Identify which cell holds the provided text, then report its (x, y) central coordinate. 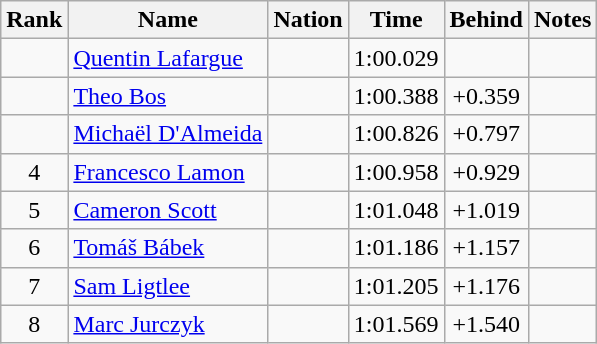
Rank (34, 20)
1:00.826 (396, 134)
+1.157 (486, 248)
5 (34, 210)
+1.019 (486, 210)
Marc Jurczyk (168, 324)
+0.359 (486, 96)
+1.176 (486, 286)
Time (396, 20)
1:00.029 (396, 58)
Quentin Lafargue (168, 58)
Nation (308, 20)
1:00.388 (396, 96)
Michaël D'Almeida (168, 134)
Cameron Scott (168, 210)
7 (34, 286)
Theo Bos (168, 96)
+1.540 (486, 324)
Francesco Lamon (168, 172)
1:01.048 (396, 210)
Name (168, 20)
Sam Ligtlee (168, 286)
+0.797 (486, 134)
8 (34, 324)
Notes (562, 20)
Tomáš Bábek (168, 248)
1:00.958 (396, 172)
4 (34, 172)
1:01.186 (396, 248)
1:01.205 (396, 286)
+0.929 (486, 172)
1:01.569 (396, 324)
Behind (486, 20)
6 (34, 248)
